From the cell containing the given text, extract its center point as [X, Y] coordinate. 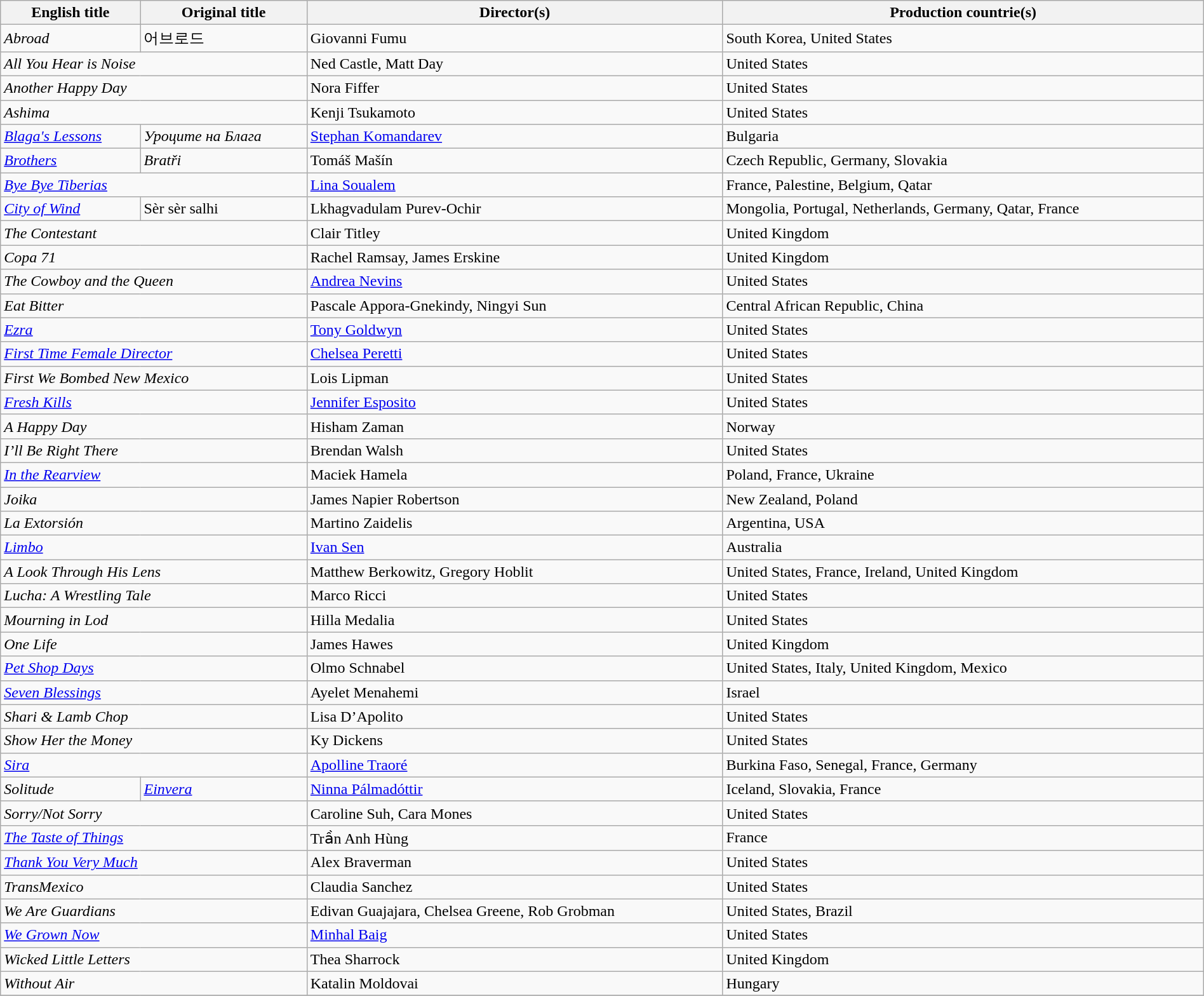
Lisa D’Apolito [514, 717]
Sèr sèr salhi [224, 209]
Kenji Tsukamoto [514, 112]
Tomáš Mašín [514, 161]
New Zealand, Poland [963, 499]
Einvera [224, 789]
Marco Ricci [514, 596]
Edivan Guajajara, Chelsea Greene, Rob Grobman [514, 911]
I’ll Be Right There [154, 450]
Sorry/Not Sorry [154, 813]
Lina Soualem [514, 185]
Copa 71 [154, 257]
Bratři [224, 161]
France, Palestine, Belgium, Qatar [963, 185]
어브로드 [224, 38]
One Life [154, 644]
Alex Braverman [514, 863]
Ninna Pálmadóttir [514, 789]
Hisham Zaman [514, 426]
Solitude [70, 789]
South Korea, United States [963, 38]
Apolline Traoré [514, 765]
Production countrie(s) [963, 13]
Original title [224, 13]
Lkhagvadulam Purev-Ochir [514, 209]
Brendan Walsh [514, 450]
Sira [154, 765]
Iceland, Slovakia, France [963, 789]
Brothers [70, 161]
Burkina Faso, Senegal, France, Germany [963, 765]
Ky Dickens [514, 741]
We Grown Now [154, 935]
Caroline Suh, Cara Mones [514, 813]
Maciek Hamela [514, 474]
Уроците на Блага [224, 137]
Show Her the Money [154, 741]
United States, Italy, United Kingdom, Mexico [963, 668]
All You Hear is Noise [154, 64]
James Hawes [514, 644]
Clair Titley [514, 233]
Chelsea Peretti [514, 354]
Katalin Moldovai [514, 983]
Ayelet Menahemi [514, 692]
A Happy Day [154, 426]
Ashima [154, 112]
Claudia Sanchez [514, 887]
Tony Goldwyn [514, 330]
Minhal Baig [514, 935]
Blaga's Lessons [70, 137]
France [963, 838]
Giovanni Fumu [514, 38]
Hilla Medalia [514, 620]
Andrea Nevins [514, 281]
Bulgaria [963, 137]
Fresh Kills [154, 402]
First We Bombed New Mexico [154, 378]
Trần Anh Hùng [514, 838]
Matthew Berkowitz, Gregory Hoblit [514, 572]
Olmo Schnabel [514, 668]
Shari & Lamb Chop [154, 717]
Ivan Sen [514, 548]
Director(s) [514, 13]
Poland, France, Ukraine [963, 474]
Eat Bitter [154, 306]
Wicked Little Letters [154, 959]
Stephan Komandarev [514, 137]
Rachel Ramsay, James Erskine [514, 257]
A Look Through His Lens [154, 572]
James Napier Robertson [514, 499]
Argentina, USA [963, 523]
Mourning in Lod [154, 620]
Norway [963, 426]
Pascale Appora-Gnekindy, Ningyi Sun [514, 306]
Nora Fiffer [514, 88]
Thank You Very Much [154, 863]
Thea Sharrock [514, 959]
English title [70, 13]
The Cowboy and the Queen [154, 281]
Czech Republic, Germany, Slovakia [963, 161]
La Extorsión [154, 523]
United States, Brazil [963, 911]
Pet Shop Days [154, 668]
We Are Guardians [154, 911]
City of Wind [70, 209]
Bye Bye Tiberias [154, 185]
Central African Republic, China [963, 306]
Without Air [154, 983]
Joika [154, 499]
United States, France, Ireland, United Kingdom [963, 572]
The Taste of Things [154, 838]
First Time Female Director [154, 354]
Jennifer Esposito [514, 402]
Israel [963, 692]
Seven Blessings [154, 692]
Lois Lipman [514, 378]
In the Rearview [154, 474]
Martino Zaidelis [514, 523]
Another Happy Day [154, 88]
The Contestant [154, 233]
Hungary [963, 983]
Mongolia, Portugal, Netherlands, Germany, Qatar, France [963, 209]
Limbo [154, 548]
Lucha: A Wrestling Tale [154, 596]
TransMexico [154, 887]
Ned Castle, Matt Day [514, 64]
Abroad [70, 38]
Australia [963, 548]
Ezra [154, 330]
